Capture the cell that displays the provided text and extract its (x, y) central coordinate. 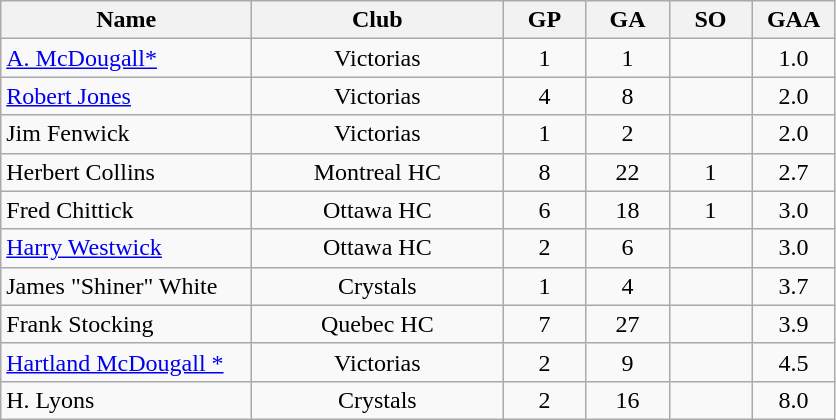
22 (628, 172)
A. McDougall* (126, 58)
SO (710, 20)
Name (126, 20)
GAA (794, 20)
16 (628, 400)
Herbert Collins (126, 172)
Harry Westwick (126, 248)
3.9 (794, 324)
Fred Chittick (126, 210)
9 (628, 362)
Club (378, 20)
7 (544, 324)
Jim Fenwick (126, 134)
Frank Stocking (126, 324)
18 (628, 210)
3.7 (794, 286)
1.0 (794, 58)
8.0 (794, 400)
Quebec HC (378, 324)
2.7 (794, 172)
James "Shiner" White (126, 286)
H. Lyons (126, 400)
Robert Jones (126, 96)
Hartland McDougall * (126, 362)
Montreal HC (378, 172)
GA (628, 20)
GP (544, 20)
4.5 (794, 362)
27 (628, 324)
